For the text-containing cell, return its midpoint in (X, Y) coordinate format. 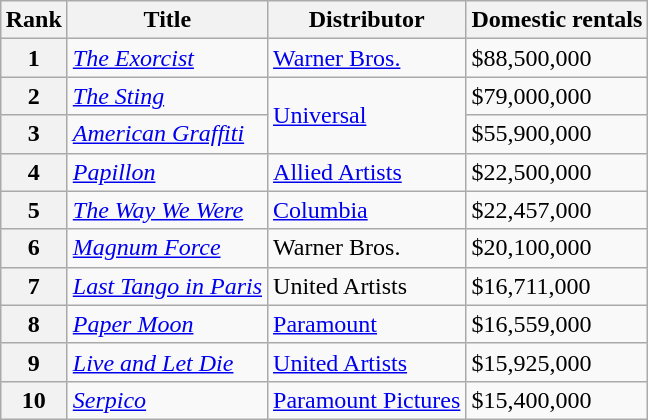
$22,500,000 (557, 172)
Paramount (367, 324)
$79,000,000 (557, 96)
3 (34, 134)
Live and Let Die (167, 362)
Title (167, 20)
Serpico (167, 400)
$16,711,000 (557, 286)
Universal (367, 115)
Columbia (367, 210)
Papillon (167, 172)
9 (34, 362)
Allied Artists (367, 172)
$20,100,000 (557, 248)
$16,559,000 (557, 324)
5 (34, 210)
2 (34, 96)
$15,925,000 (557, 362)
$15,400,000 (557, 400)
$55,900,000 (557, 134)
The Exorcist (167, 58)
American Graffiti (167, 134)
1 (34, 58)
Rank (34, 20)
Magnum Force (167, 248)
Distributor (367, 20)
The Way We Were (167, 210)
8 (34, 324)
7 (34, 286)
Paper Moon (167, 324)
$88,500,000 (557, 58)
Domestic rentals (557, 20)
$22,457,000 (557, 210)
10 (34, 400)
6 (34, 248)
Last Tango in Paris (167, 286)
4 (34, 172)
Paramount Pictures (367, 400)
The Sting (167, 96)
